Extract the (x, y) coordinate from the center of the cell holding the provided text.  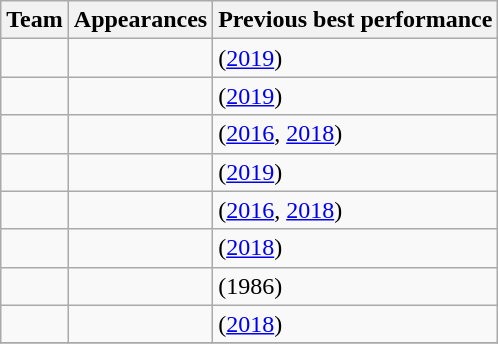
Appearances (140, 20)
Previous best performance (356, 20)
(1986) (356, 286)
Team (35, 20)
